For the text-containing cell, return its midpoint in [x, y] coordinate format. 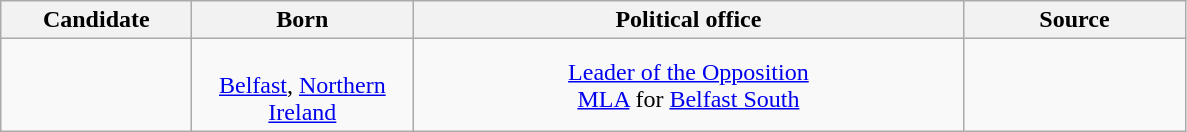
Leader of the Opposition MLA for Belfast South [688, 85]
Candidate [96, 20]
Source [1074, 20]
Born [302, 20]
Political office [688, 20]
Belfast, Northern Ireland [302, 85]
